Provide the [x, y] coordinate of the cell's center where the given text is located.  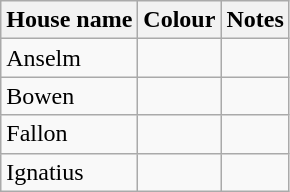
Fallon [70, 134]
Notes [255, 20]
House name [70, 20]
Colour [180, 20]
Ignatius [70, 172]
Bowen [70, 96]
Anselm [70, 58]
